Find where the given text appears and provide that cell's center as (X, Y) coordinate. 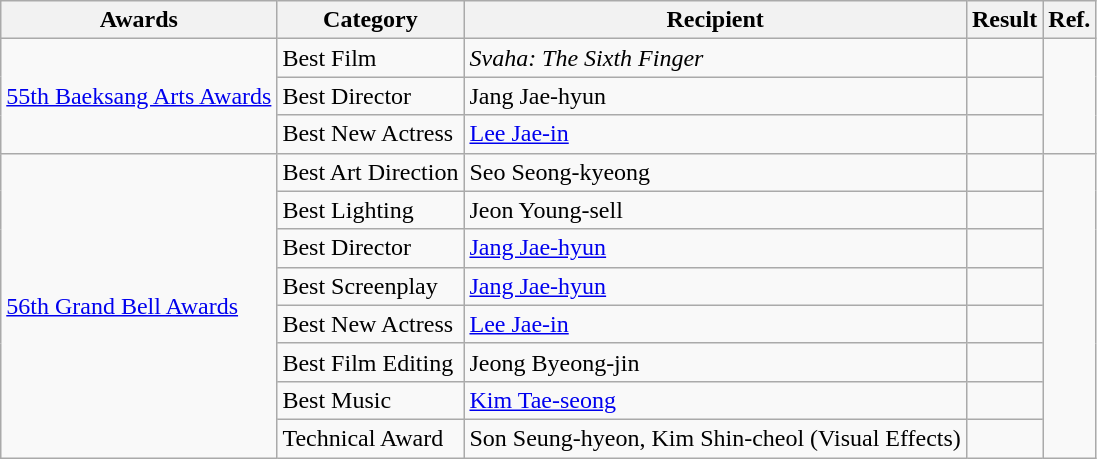
Best Lighting (370, 210)
Son Seung-hyeon, Kim Shin-cheol (Visual Effects) (715, 438)
Category (370, 20)
55th Baeksang Arts Awards (139, 96)
Jeong Byeong-jin (715, 362)
Recipient (715, 20)
Ref. (1070, 20)
Kim Tae-seong (715, 400)
Svaha: The Sixth Finger (715, 58)
Jeon Young-sell (715, 210)
Result (1004, 20)
Best Film (370, 58)
Best Art Direction (370, 172)
56th Grand Bell Awards (139, 305)
Best Music (370, 400)
Awards (139, 20)
Technical Award (370, 438)
Seo Seong-kyeong (715, 172)
Best Film Editing (370, 362)
Best Screenplay (370, 286)
